Extract the (X, Y) coordinate from the center of the cell holding the provided text.  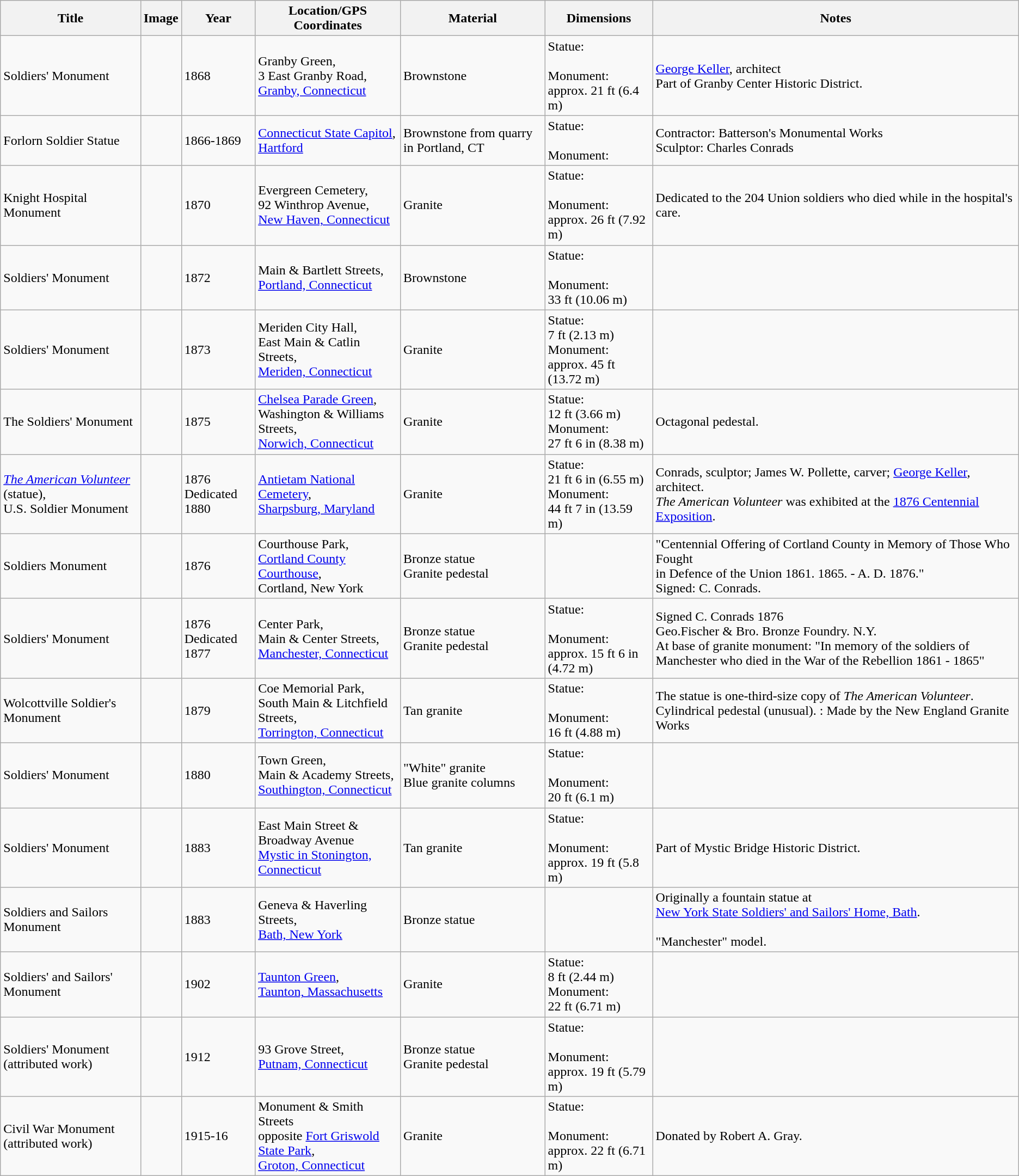
Statue:8 ft (2.44 m)Monument:22 ft (6.71 m) (599, 984)
1902 (218, 984)
Part of Mystic Bridge Historic District. (836, 848)
"Centennial Offering of Cortland County in Memory of Those Who Foughtin Defence of the Union 1861. 1865. - A. D. 1876."Signed: C. Conrads. (836, 566)
Image (161, 19)
Town Green,Main & Academy Streets,Southington, Connecticut (328, 775)
"White" graniteBlue granite columns (473, 775)
Originally a fountain statue atNew York State Soldiers' and Sailors' Home, Bath."Manchester" model. (836, 920)
Statue:Monument:20 ft (6.1 m) (599, 775)
Center Park,Main & Center Streets,Manchester, Connecticut (328, 638)
1866-1869 (218, 140)
1880 (218, 775)
Soldiers and Sailors Monument (71, 920)
Statue:Monument:approx. 19 ft (5.79 m) (599, 1057)
Soldiers' Monument (attributed work) (71, 1057)
Courthouse Park,Cortland County Courthouse,Cortland, New York (328, 566)
Location/GPS Coordinates (328, 19)
Main & Bartlett Streets,Portland, Connecticut (328, 278)
Dimensions (599, 19)
93 Grove Street,Putnam, Connecticut (328, 1057)
Meriden City Hall,East Main & Catlin Streets,Meriden, Connecticut (328, 350)
Civil War Monument (attributed work) (71, 1136)
Year (218, 19)
Taunton Green,Taunton, Massachusetts (328, 984)
Connecticut State Capitol,Hartford (328, 140)
Soldiers Monument (71, 566)
East Main Street & Broadway AvenueMystic in Stonington, Connecticut (328, 848)
Statue:Monument:16 ft (4.88 m) (599, 710)
Statue:Monument:approx. 21 ft (6.4 m) (599, 76)
Statue:Monument:33 ft (10.06 m) (599, 278)
Statue:Monument: (599, 140)
1876Dedicated 1877 (218, 638)
Notes (836, 19)
The Soldiers' Monument (71, 421)
1912 (218, 1057)
Statue:Monument:approx. 19 ft (5.8 m) (599, 848)
Statue:Monument:approx. 26 ft (7.92 m) (599, 205)
Soldiers' and Sailors' Monument (71, 984)
Wolcottville Soldier's Monument (71, 710)
Material (473, 19)
Title (71, 19)
Bronze statue (473, 920)
1873 (218, 350)
Evergreen Cemetery,92 Winthrop Avenue,New Haven, Connecticut (328, 205)
1872 (218, 278)
Statue:21 ft 6 in (6.55 m)Monument:44 ft 7 in (13.59 m) (599, 494)
Statue:Monument:approx. 15 ft 6 in (4.72 m) (599, 638)
Forlorn Soldier Statue (71, 140)
Antietam National Cemetery,Sharpsburg, Maryland (328, 494)
Donated by Robert A. Gray. (836, 1136)
1868 (218, 76)
Geneva & Haverling Streets,Bath, New York (328, 920)
1870 (218, 205)
Knight Hospital Monument (71, 205)
1879 (218, 710)
1915-16 (218, 1136)
Statue:Monument:approx. 22 ft (6.71 m) (599, 1136)
Coe Memorial Park,South Main & Litchfield Streets,Torrington, Connecticut (328, 710)
Octagonal pedestal. (836, 421)
Brownstone from quarry in Portland, CT (473, 140)
Statue:12 ft (3.66 m)Monument:27 ft 6 in (8.38 m) (599, 421)
Contractor: Batterson's Monumental WorksSculptor: Charles Conrads (836, 140)
1876Dedicated 1880 (218, 494)
1875 (218, 421)
Statue:7 ft (2.13 m)Monument:approx. 45 ft (13.72 m) (599, 350)
Dedicated to the 204 Union soldiers who died while in the hospital's care. (836, 205)
Monument & Smith Streetsopposite Fort Griswold State Park,Groton, Connecticut (328, 1136)
Granby Green,3 East Granby Road,Granby, Connecticut (328, 76)
The American Volunteer (statue),U.S. Soldier Monument (71, 494)
1876 (218, 566)
Conrads, sculptor; James W. Pollette, carver; George Keller, architect.The American Volunteer was exhibited at the 1876 Centennial Exposition. (836, 494)
The statue is one-third-size copy of The American Volunteer.Cylindrical pedestal (unusual). : Made by the New England Granite Works (836, 710)
George Keller, architectPart of Granby Center Historic District. (836, 76)
Chelsea Parade Green,Washington & Williams Streets,Norwich, Connecticut (328, 421)
